Return the (x, y) coordinate for the center point of the cell that contains the specified text.  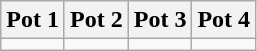
Pot 3 (160, 20)
Pot 2 (96, 20)
Pot 1 (33, 20)
Pot 4 (224, 20)
